Search for the cell housing the specified text and yield its (X, Y) center coordinate. 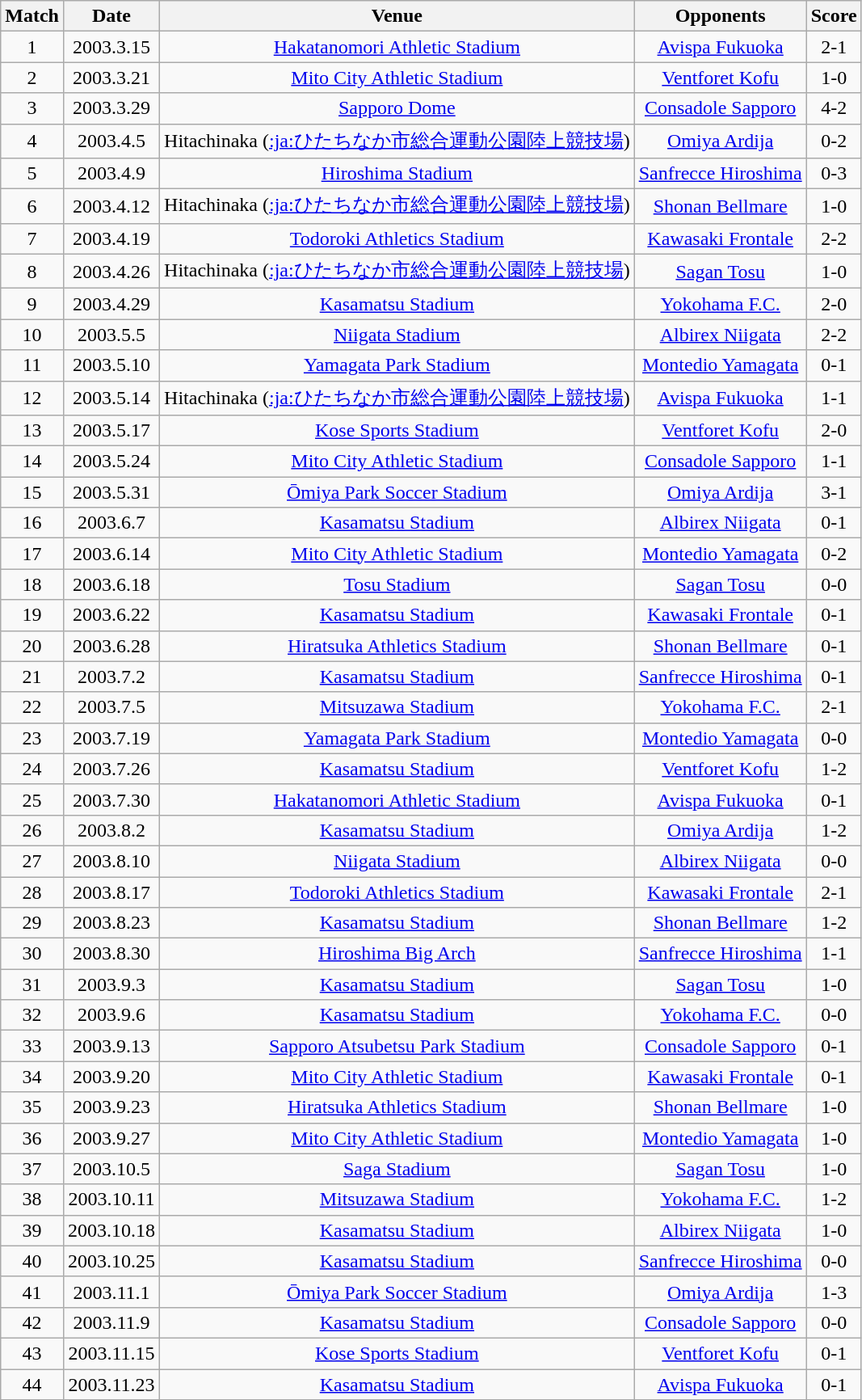
2003.5.5 (111, 335)
2003.11.23 (111, 1385)
4-2 (834, 108)
33 (32, 1046)
2003.3.15 (111, 47)
Hiroshima Big Arch (397, 954)
35 (32, 1107)
1-3 (834, 1292)
10 (32, 335)
25 (32, 799)
2003.3.29 (111, 108)
2003.11.1 (111, 1292)
2003.8.10 (111, 861)
Sapporo Atsubetsu Park Stadium (397, 1046)
17 (32, 554)
0-3 (834, 174)
9 (32, 304)
2003.9.27 (111, 1138)
2003.7.5 (111, 707)
2003.8.30 (111, 954)
2 (32, 78)
2003.5.17 (111, 431)
2003.9.6 (111, 1015)
14 (32, 462)
6 (32, 207)
Opponents (721, 16)
29 (32, 923)
21 (32, 677)
12 (32, 398)
2003.4.19 (111, 238)
Match (32, 16)
28 (32, 892)
40 (32, 1261)
2003.4.9 (111, 174)
2003.7.2 (111, 677)
2003.10.25 (111, 1261)
2003.9.20 (111, 1077)
2003.6.22 (111, 615)
15 (32, 492)
2003.5.10 (111, 365)
43 (32, 1353)
Score (834, 16)
2003.9.3 (111, 985)
2003.9.23 (111, 1107)
26 (32, 830)
2003.6.14 (111, 554)
34 (32, 1077)
2003.7.19 (111, 738)
2003.7.30 (111, 799)
19 (32, 615)
8 (32, 272)
2003.11.9 (111, 1322)
13 (32, 431)
Tosu Stadium (397, 584)
2003.6.18 (111, 584)
2003.4.5 (111, 141)
23 (32, 738)
2003.5.24 (111, 462)
41 (32, 1292)
2003.4.26 (111, 272)
2003.8.23 (111, 923)
11 (32, 365)
42 (32, 1322)
20 (32, 646)
2003.6.28 (111, 646)
2003.10.5 (111, 1169)
1 (32, 47)
2003.5.31 (111, 492)
18 (32, 584)
2003.4.12 (111, 207)
36 (32, 1138)
22 (32, 707)
3 (32, 108)
7 (32, 238)
2003.5.14 (111, 398)
2003.4.29 (111, 304)
2003.7.26 (111, 769)
Venue (397, 16)
2003.10.11 (111, 1200)
2003.8.2 (111, 830)
27 (32, 861)
24 (32, 769)
5 (32, 174)
Hiroshima Stadium (397, 174)
2003.6.7 (111, 523)
2003.9.13 (111, 1046)
44 (32, 1385)
2003.8.17 (111, 892)
32 (32, 1015)
30 (32, 954)
2003.10.18 (111, 1230)
39 (32, 1230)
Date (111, 16)
38 (32, 1200)
Sapporo Dome (397, 108)
3-1 (834, 492)
31 (32, 985)
37 (32, 1169)
Saga Stadium (397, 1169)
2003.3.21 (111, 78)
4 (32, 141)
16 (32, 523)
2003.11.15 (111, 1353)
